Scan for the cell matching the given text and deliver its [X, Y] coordinate at center. 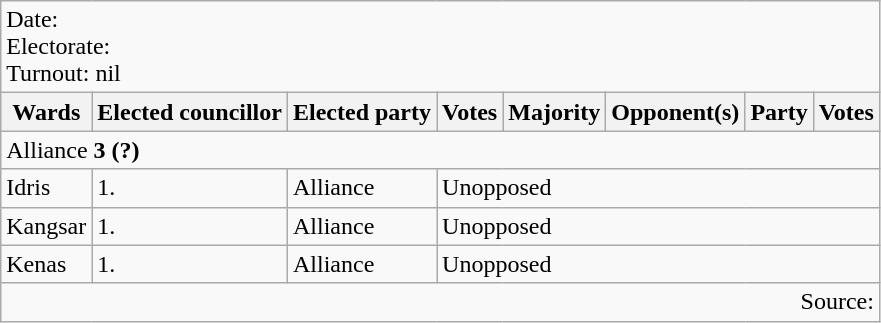
Kenas [46, 264]
Wards [46, 112]
Opponent(s) [676, 112]
Elected party [362, 112]
Source: [440, 302]
Alliance 3 (?) [440, 150]
Elected councillor [190, 112]
Party [779, 112]
Idris [46, 188]
Majority [554, 112]
Date: Electorate: Turnout: nil [440, 47]
Kangsar [46, 226]
